Capture the cell that displays the provided text and extract its [x, y] central coordinate. 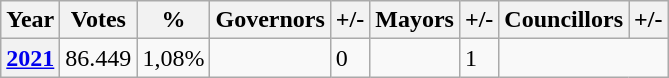
Year [30, 20]
Councillors [564, 20]
1,08% [174, 58]
Votes [98, 20]
2021 [30, 58]
% [174, 20]
1 [478, 58]
Mayors [415, 20]
Governors [270, 20]
0 [350, 58]
86.449 [98, 58]
